Return the [X, Y] coordinate for the center point of the cell that contains the specified text.  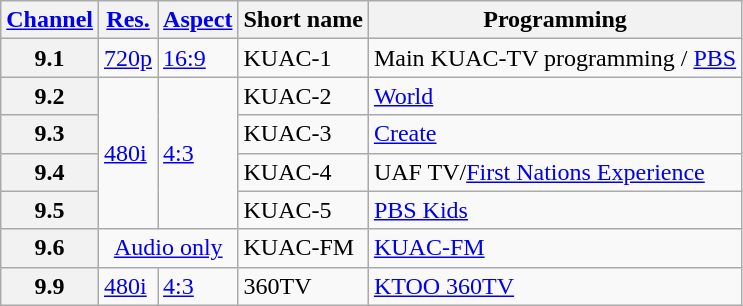
360TV [303, 286]
Channel [50, 20]
16:9 [198, 58]
Short name [303, 20]
9.4 [50, 172]
KUAC-3 [303, 134]
KUAC-2 [303, 96]
9.3 [50, 134]
9.6 [50, 248]
Res. [128, 20]
9.2 [50, 96]
9.9 [50, 286]
Main KUAC-TV programming / PBS [554, 58]
Aspect [198, 20]
KUAC-5 [303, 210]
World [554, 96]
KTOO 360TV [554, 286]
PBS Kids [554, 210]
9.5 [50, 210]
UAF TV/First Nations Experience [554, 172]
9.1 [50, 58]
Audio only [168, 248]
Create [554, 134]
720p [128, 58]
Programming [554, 20]
KUAC-4 [303, 172]
KUAC-1 [303, 58]
